Search for the cell housing the specified text and yield its [X, Y] center coordinate. 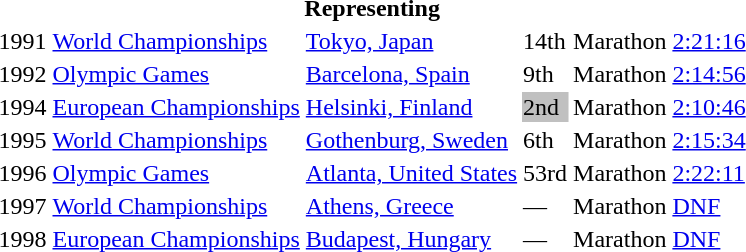
Atlanta, United States [411, 173]
Tokyo, Japan [411, 41]
53rd [546, 173]
2nd [546, 107]
9th [546, 74]
Barcelona, Spain [411, 74]
— [546, 206]
14th [546, 41]
6th [546, 140]
Athens, Greece [411, 206]
European Championships [176, 107]
Helsinki, Finland [411, 107]
Gothenburg, Sweden [411, 140]
